Search for the cell housing the specified text and yield its [X, Y] center coordinate. 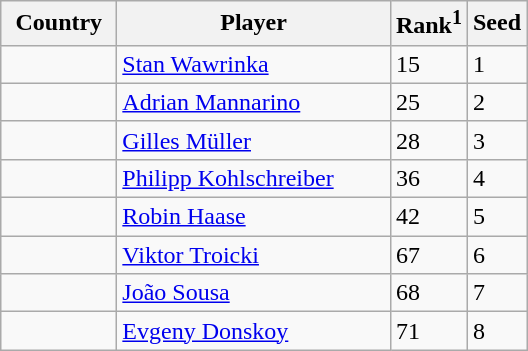
8 [496, 331]
15 [428, 64]
João Sousa [254, 293]
Viktor Troicki [254, 255]
28 [428, 140]
3 [496, 140]
68 [428, 293]
Adrian Mannarino [254, 102]
Philipp Kohlschreiber [254, 178]
4 [496, 178]
Country [59, 24]
67 [428, 255]
42 [428, 217]
Rank1 [428, 24]
36 [428, 178]
6 [496, 255]
Stan Wawrinka [254, 64]
1 [496, 64]
25 [428, 102]
Gilles Müller [254, 140]
Evgeny Donskoy [254, 331]
Seed [496, 24]
5 [496, 217]
7 [496, 293]
2 [496, 102]
Player [254, 24]
Robin Haase [254, 217]
71 [428, 331]
